Scan for the cell matching the given text and deliver its (X, Y) coordinate at center. 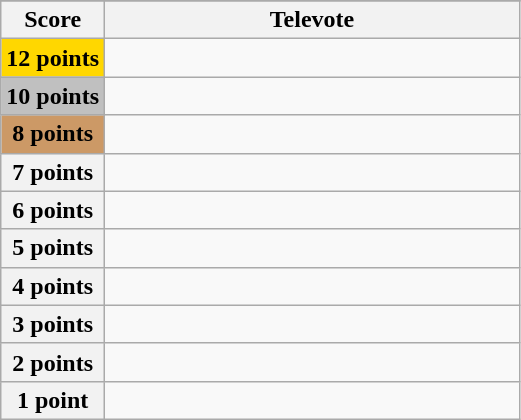
8 points (53, 134)
4 points (53, 286)
10 points (53, 96)
3 points (53, 324)
2 points (53, 362)
1 point (53, 400)
12 points (53, 58)
6 points (53, 210)
Televote (312, 20)
Score (53, 20)
7 points (53, 172)
5 points (53, 248)
